Search for the cell housing the specified text and yield its (X, Y) center coordinate. 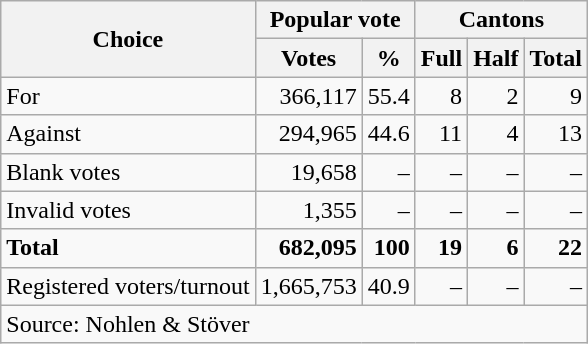
Cantons (501, 20)
11 (441, 134)
1,355 (308, 210)
13 (556, 134)
44.6 (388, 134)
Source: Nohlen & Stöver (294, 324)
Votes (308, 58)
Registered voters/turnout (128, 286)
For (128, 96)
6 (496, 248)
366,117 (308, 96)
4 (496, 134)
Blank votes (128, 172)
Half (496, 58)
Invalid votes (128, 210)
100 (388, 248)
19 (441, 248)
19,658 (308, 172)
Full (441, 58)
55.4 (388, 96)
682,095 (308, 248)
22 (556, 248)
Against (128, 134)
40.9 (388, 286)
8 (441, 96)
% (388, 58)
9 (556, 96)
294,965 (308, 134)
Popular vote (335, 20)
2 (496, 96)
1,665,753 (308, 286)
Choice (128, 39)
